Output the [X, Y] coordinate of the center of the cell containing the given text.  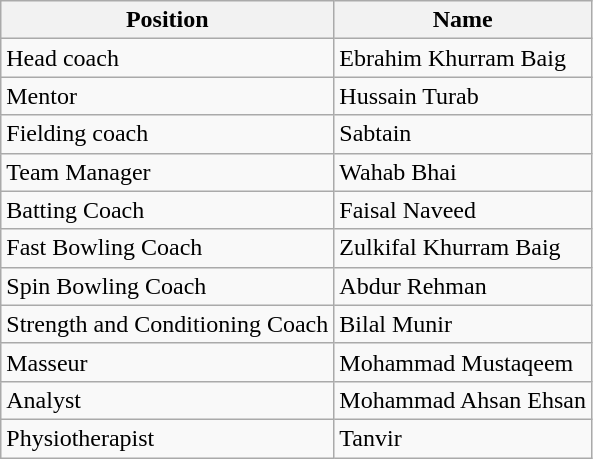
Spin Bowling Coach [168, 286]
Fast Bowling Coach [168, 248]
Zulkifal Khurram Baig [463, 248]
Strength and Conditioning Coach [168, 324]
Team Manager [168, 172]
Position [168, 20]
Name [463, 20]
Abdur Rehman [463, 286]
Mohammad Mustaqeem [463, 362]
Fielding coach [168, 134]
Wahab Bhai [463, 172]
Analyst [168, 400]
Head coach [168, 58]
Batting Coach [168, 210]
Physiotherapist [168, 438]
Mohammad Ahsan Ehsan [463, 400]
Faisal Naveed [463, 210]
Ebrahim Khurram Baig [463, 58]
Masseur [168, 362]
Tanvir [463, 438]
Hussain Turab [463, 96]
Mentor [168, 96]
Bilal Munir [463, 324]
Sabtain [463, 134]
